Pinpoint the cell where the given text exists, returning its [X, Y] midpoint coordinate. 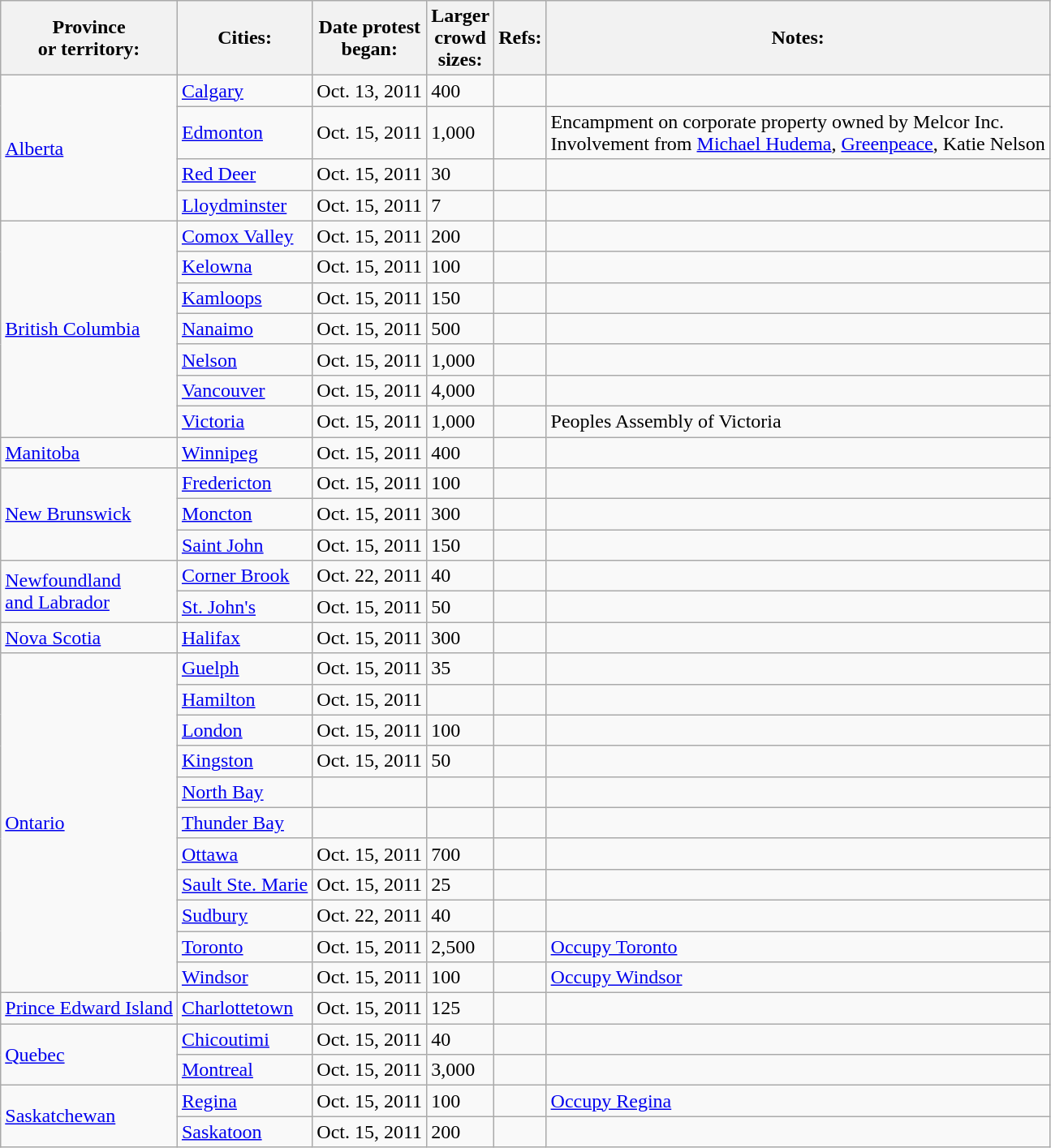
Nova Scotia [89, 638]
35 [461, 669]
New Brunswick [89, 514]
Alberta [89, 148]
Refs: [520, 38]
British Columbia [89, 329]
Hamilton [244, 699]
Sault Ste. Marie [244, 884]
St. John's [244, 607]
Halifax [244, 638]
Corner Brook [244, 576]
Red Deer [244, 174]
London [244, 730]
Victoria [244, 421]
Vancouver [244, 390]
Nelson [244, 359]
Winnipeg [244, 452]
30 [461, 174]
Date protestbegan: [370, 38]
Toronto [244, 947]
Chicoutimi [244, 1039]
Kelowna [244, 267]
4,000 [461, 390]
Manitoba [89, 452]
Edmonton [244, 133]
Largercrowdsizes: [461, 38]
Lloydminster [244, 205]
Ontario [89, 823]
Sudbury [244, 915]
Notes: [798, 38]
Guelph [244, 669]
7 [461, 205]
Newfoundlandand Labrador [89, 591]
25 [461, 884]
Occupy Regina [798, 1101]
Ottawa [244, 853]
Comox Valley [244, 236]
Peoples Assembly of Victoria [798, 421]
125 [461, 1008]
Regina [244, 1101]
Thunder Bay [244, 823]
Occupy Windsor [798, 978]
Prince Edward Island [89, 1008]
Saskatchewan [89, 1116]
Charlottetown [244, 1008]
500 [461, 329]
North Bay [244, 792]
Kingston [244, 761]
Occupy Toronto [798, 947]
Windsor [244, 978]
Calgary [244, 91]
Encampment on corporate property owned by Melcor Inc.Involvement from Michael Hudema, Greenpeace, Katie Nelson [798, 133]
Montreal [244, 1070]
Saskatoon [244, 1132]
Quebec [89, 1055]
Saint John [244, 545]
Kamloops [244, 298]
Oct. 13, 2011 [370, 91]
Fredericton [244, 484]
Provinceor territory: [89, 38]
Nanaimo [244, 329]
Cities: [244, 38]
Moncton [244, 514]
700 [461, 853]
3,000 [461, 1070]
2,500 [461, 947]
